From the cell containing the given text, extract its center point as [x, y] coordinate. 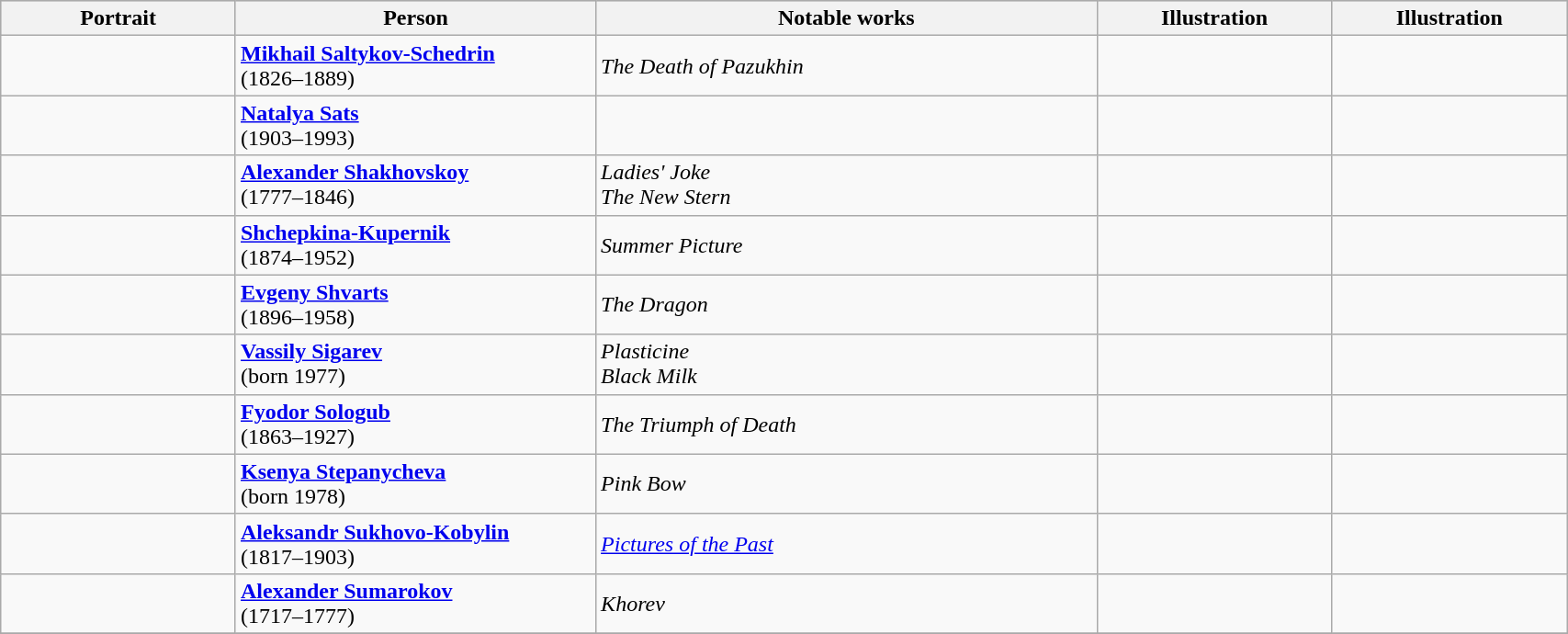
Aleksandr Sukhovo-Kobylin(1817–1903) [415, 544]
Mikhail Saltykov-Schedrin(1826–1889) [415, 66]
Person [415, 18]
The Dragon [847, 305]
Portrait [118, 18]
Alexander Shakhovskoy(1777–1846) [415, 186]
Natalya Sats(1903–1993) [415, 125]
Notable works [847, 18]
PlasticineBlack Milk [847, 364]
Ladies' JokeThe New Stern [847, 186]
Fyodor Sologub(1863–1927) [415, 425]
Shchepkina-Kupernik(1874–1952) [415, 244]
The Death of Pazukhin [847, 66]
Alexander Sumarokov(1717–1777) [415, 603]
Vassily Sigarev (born 1977) [415, 364]
Khorev [847, 603]
Pictures of the Past [847, 544]
Evgeny Shvarts(1896–1958) [415, 305]
The Triumph of Death [847, 425]
Pink Bow [847, 483]
Ksenya Stepanycheva(born 1978) [415, 483]
Summer Picture [847, 244]
